Extract the (x, y) coordinate from the center of the cell holding the provided text.  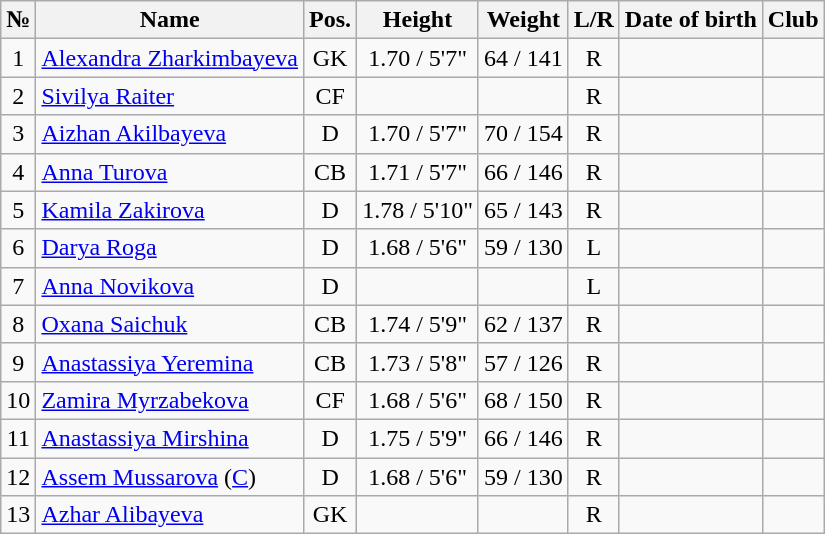
Zamira Myrzabekova (170, 400)
Oxana Saichuk (170, 324)
65 / 143 (523, 210)
Name (170, 20)
Aizhan Akilbayeva (170, 134)
1 (18, 58)
Height (418, 20)
2 (18, 96)
70 / 154 (523, 134)
Anna Novikova (170, 286)
Kamila Zakirova (170, 210)
1.71 / 5'7" (418, 172)
13 (18, 515)
1.78 / 5'10" (418, 210)
Date of birth (690, 20)
1.74 / 5'9" (418, 324)
5 (18, 210)
68 / 150 (523, 400)
3 (18, 134)
Anna Turova (170, 172)
Weight (523, 20)
Anastassiya Mirshina (170, 438)
10 (18, 400)
8 (18, 324)
11 (18, 438)
Club (793, 20)
64 / 141 (523, 58)
4 (18, 172)
Alexandra Zharkimbayeva (170, 58)
9 (18, 362)
12 (18, 477)
Sivilya Raiter (170, 96)
7 (18, 286)
62 / 137 (523, 324)
1.75 / 5'9" (418, 438)
L/R (594, 20)
Azhar Alibayeva (170, 515)
Darya Roga (170, 248)
№ (18, 20)
Pos. (330, 20)
1.73 / 5'8" (418, 362)
Anastassiya Yeremina (170, 362)
57 / 126 (523, 362)
6 (18, 248)
Assem Mussarova (C) (170, 477)
